Scan for the cell matching the given text and deliver its [X, Y] coordinate at center. 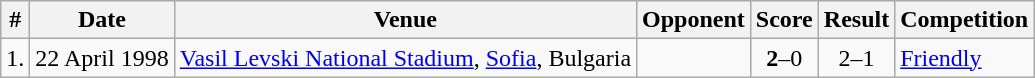
Date [102, 20]
22 April 1998 [102, 58]
Competition [964, 20]
1. [16, 58]
# [16, 20]
Opponent [694, 20]
Result [856, 20]
Venue [405, 20]
Score [784, 20]
Vasil Levski National Stadium, Sofia, Bulgaria [405, 58]
2–0 [784, 58]
2–1 [856, 58]
Friendly [964, 58]
